Extract the [x, y] coordinate from the center of the cell holding the provided text.  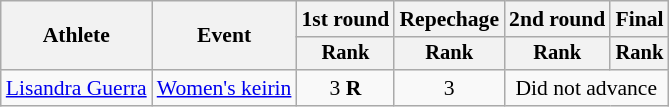
Did not advance [586, 88]
Women's keirin [224, 88]
Final [639, 19]
Athlete [76, 36]
Event [224, 36]
1st round [345, 19]
3 [449, 88]
2nd round [557, 19]
Repechage [449, 19]
Lisandra Guerra [76, 88]
3 R [345, 88]
